Pinpoint the cell where the given text exists, returning its (X, Y) midpoint coordinate. 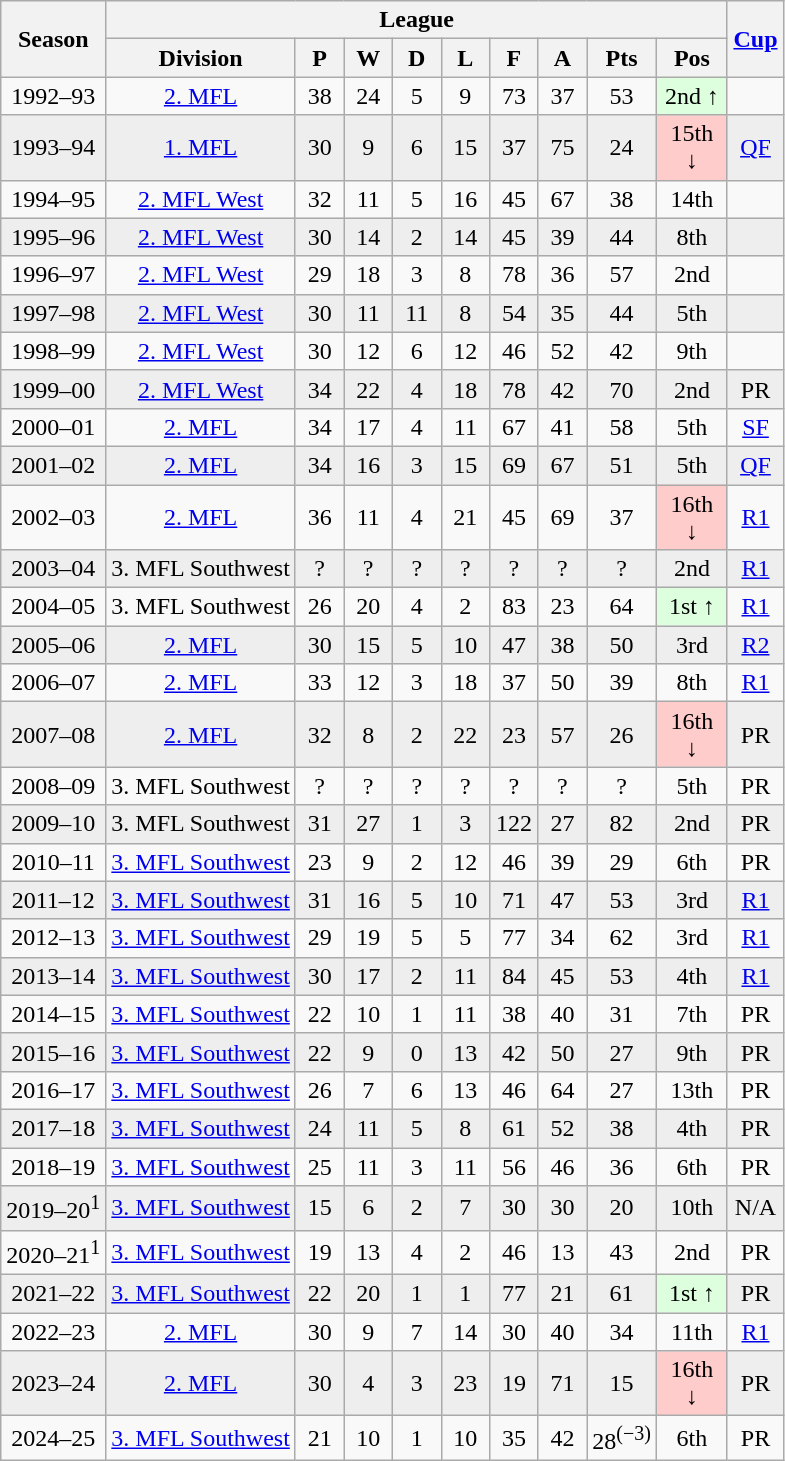
2010–11 (54, 862)
15th ↓ (692, 148)
League (417, 20)
82 (622, 824)
2000–01 (54, 427)
1992–93 (54, 96)
2022–23 (54, 1332)
0 (416, 1052)
D (416, 58)
122 (514, 824)
2012–13 (54, 938)
56 (514, 1167)
1999–00 (54, 389)
2018–19 (54, 1167)
75 (562, 148)
Season (54, 39)
43 (622, 1252)
84 (514, 976)
2nd ↑ (692, 96)
2020–211 (54, 1252)
2015–16 (54, 1052)
SF (755, 427)
1. MFL (201, 148)
73 (514, 96)
P (320, 58)
2017–18 (54, 1128)
2006–07 (54, 683)
33 (320, 683)
2016–17 (54, 1090)
W (368, 58)
2024–25 (54, 1438)
L (466, 58)
2008–09 (54, 786)
2014–15 (54, 1014)
2021–22 (54, 1294)
1996–97 (54, 275)
62 (622, 938)
2004–05 (54, 607)
1998–99 (54, 351)
2007–08 (54, 734)
Division (201, 58)
51 (622, 465)
2003–04 (54, 569)
2001–02 (54, 465)
83 (514, 607)
1997–98 (54, 313)
R2 (755, 645)
2019–201 (54, 1208)
2005–06 (54, 645)
1995–96 (54, 237)
70 (622, 389)
41 (562, 427)
25 (320, 1167)
2009–10 (54, 824)
Cup (755, 39)
1994–95 (54, 199)
2011–12 (54, 900)
14th (692, 199)
A (562, 58)
2023–24 (54, 1384)
13th (692, 1090)
10th (692, 1208)
N/A (755, 1208)
28(−3) (622, 1438)
54 (514, 313)
2002–03 (54, 516)
11th (692, 1332)
Pts (622, 58)
F (514, 58)
Pos (692, 58)
58 (622, 427)
7th (692, 1014)
2013–14 (54, 976)
1993–94 (54, 148)
